Return [x, y] of the center of cell containing provided text 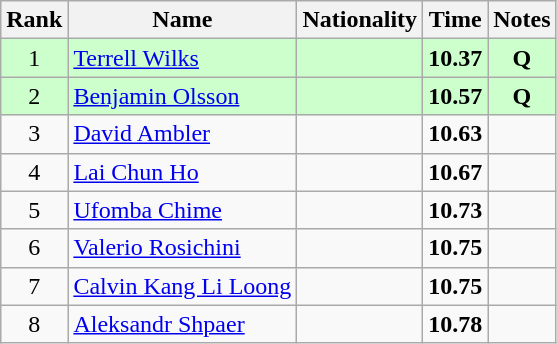
10.78 [456, 324]
6 [34, 248]
10.67 [456, 172]
David Ambler [182, 134]
Notes [522, 20]
10.63 [456, 134]
1 [34, 58]
Name [182, 20]
Benjamin Olsson [182, 96]
10.73 [456, 210]
5 [34, 210]
Rank [34, 20]
4 [34, 172]
Ufomba Chime [182, 210]
Aleksandr Shpaer [182, 324]
7 [34, 286]
Nationality [360, 20]
10.57 [456, 96]
10.37 [456, 58]
Calvin Kang Li Loong [182, 286]
Time [456, 20]
Valerio Rosichini [182, 248]
2 [34, 96]
3 [34, 134]
Terrell Wilks [182, 58]
Lai Chun Ho [182, 172]
8 [34, 324]
